Provide the [x, y] coordinate of the cell's center where the given text is located.  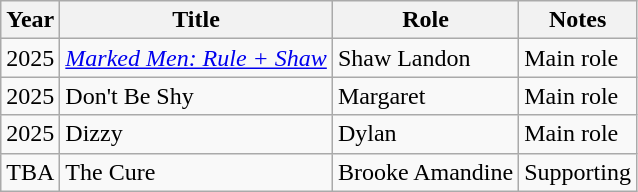
Marked Men: Rule + Shaw [196, 58]
The Cure [196, 172]
Title [196, 20]
Margaret [425, 96]
Notes [578, 20]
Role [425, 20]
Shaw Landon [425, 58]
Don't Be Shy [196, 96]
Supporting [578, 172]
Brooke Amandine [425, 172]
Dizzy [196, 134]
Dylan [425, 134]
Year [30, 20]
TBA [30, 172]
